Determine the (X, Y) coordinate at the center of the cell enclosing the given text.  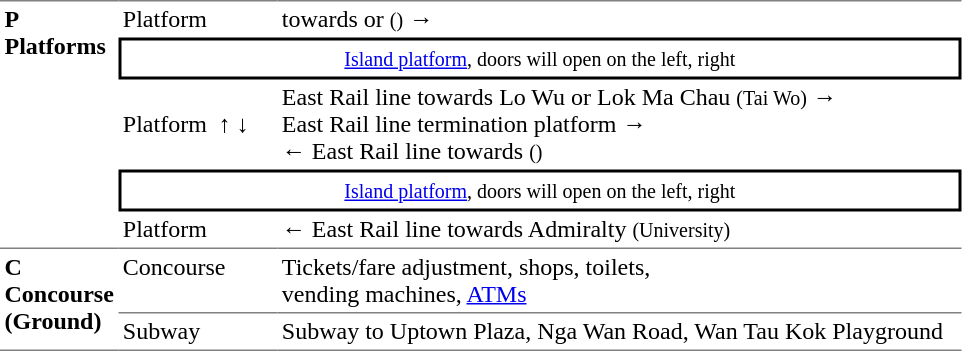
← East Rail line towards Admiralty (University) (619, 231)
CConcourse (Ground) (59, 300)
Platform ↑ ↓ (198, 125)
Tickets/fare adjustment, shops, toilets,vending machines, ATMs (619, 281)
PPlatforms (59, 124)
towards or () → (619, 19)
Concourse (198, 281)
East Rail line towards Lo Wu or Lok Ma Chau (Tai Wo) → East Rail line termination platform →← East Rail line towards () (619, 125)
